Determine the [x, y] coordinate at the center of the cell enclosing the given text.  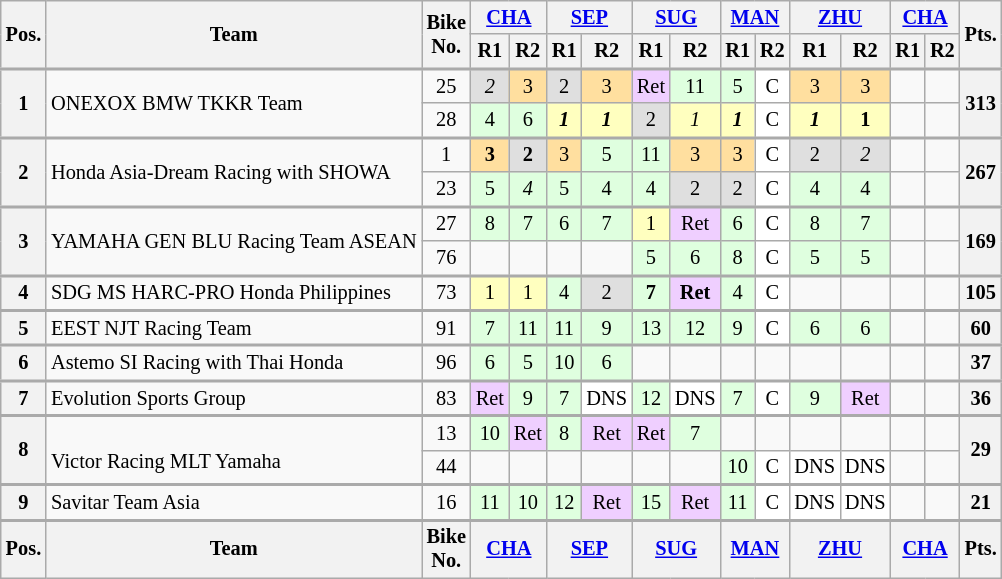
83 [446, 398]
267 [981, 172]
313 [981, 102]
25 [446, 85]
EEST NJT Racing Team [234, 328]
73 [446, 292]
44 [446, 467]
36 [981, 398]
37 [981, 362]
Savitar Team Asia [234, 502]
27 [446, 223]
91 [446, 328]
169 [981, 240]
ONEXOX BMW TKKR Team [234, 102]
60 [981, 328]
96 [446, 362]
SDG MS HARC-PRO Honda Philippines [234, 292]
Victor Racing MLT Yamaha [234, 450]
15 [651, 502]
29 [981, 450]
16 [446, 502]
Astemo SI Racing with Thai Honda [234, 362]
Honda Asia-Dream Racing with SHOWA [234, 172]
28 [446, 120]
21 [981, 502]
76 [446, 257]
YAMAHA GEN BLU Racing Team ASEAN [234, 240]
105 [981, 292]
23 [446, 189]
Evolution Sports Group [234, 398]
